Extract the [x, y] coordinate from the center of the cell holding the provided text.  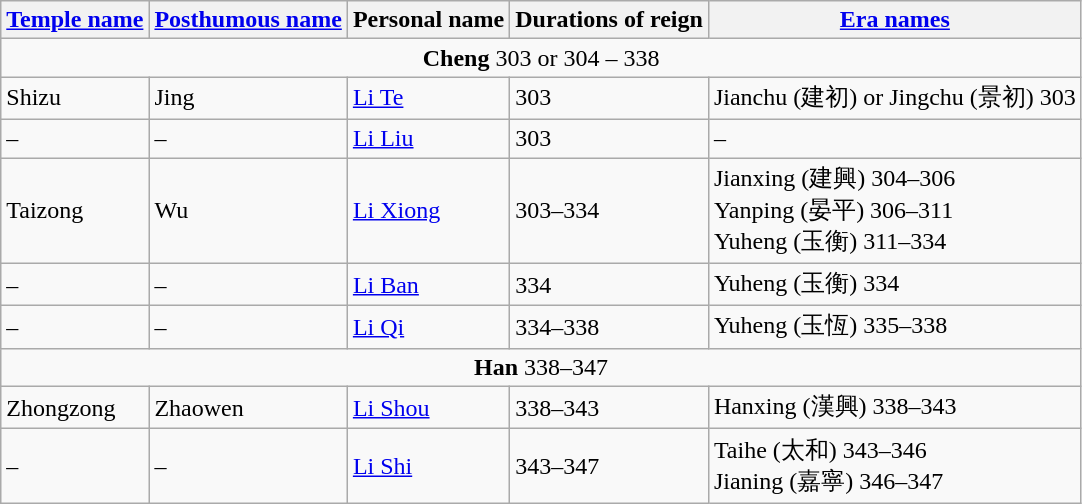
Taihe (太和) 343–346Jianing (嘉寧) 346–347 [894, 466]
Li Te [428, 98]
Wu [248, 211]
Li Xiong [428, 211]
Zhaowen [248, 408]
Personal name [428, 20]
334–338 [610, 328]
Cheng 303 or 304 – 338 [542, 58]
Era names [894, 20]
Yuheng (玉衡) 334 [894, 284]
Zhongzong [75, 408]
Han 338–347 [542, 367]
Temple name [75, 20]
Durations of reign [610, 20]
343–347 [610, 466]
Jianxing (建興) 304–306Yanping (晏平) 306–311Yuheng (玉衡) 311–334 [894, 211]
Jianchu (建初) or Jingchu (景初) 303 [894, 98]
303–334 [610, 211]
334 [610, 284]
Posthumous name [248, 20]
Li Qi [428, 328]
Taizong [75, 211]
Li Liu [428, 138]
Jing [248, 98]
338–343 [610, 408]
Yuheng (玉恆) 335–338 [894, 328]
Li Shou [428, 408]
Li Shi [428, 466]
Hanxing (漢興) 338–343 [894, 408]
Shizu [75, 98]
Li Ban [428, 284]
